Scan for the cell matching the given text and deliver its (X, Y) coordinate at center. 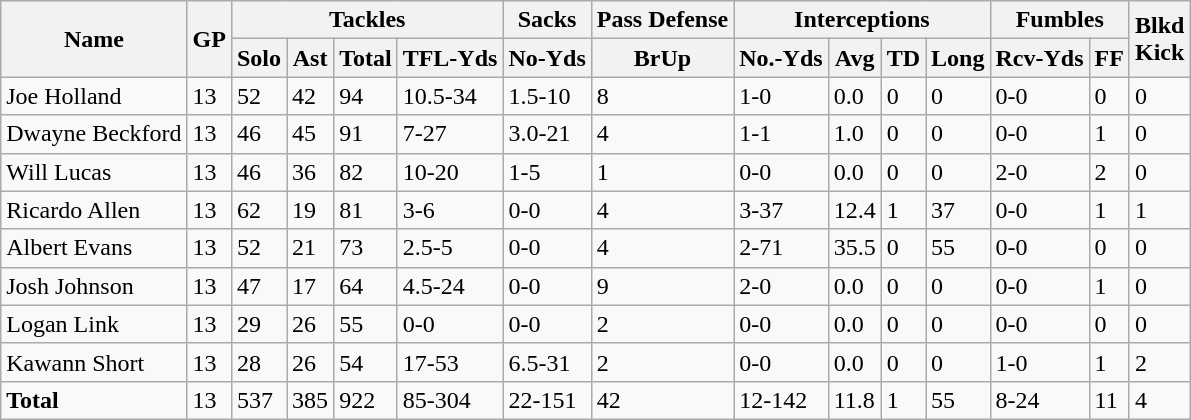
Interceptions (862, 20)
Long (958, 58)
1.0 (854, 134)
12.4 (854, 210)
3-37 (781, 210)
Josh Johnson (94, 286)
TFL-Yds (450, 58)
54 (366, 362)
385 (310, 400)
537 (258, 400)
4.5-24 (450, 286)
64 (366, 286)
10.5-34 (450, 96)
85-304 (450, 400)
9 (662, 286)
19 (310, 210)
Ricardo Allen (94, 210)
12-142 (781, 400)
8 (662, 96)
21 (310, 248)
17-53 (450, 362)
Rcv-Yds (1040, 58)
73 (366, 248)
Name (94, 39)
82 (366, 172)
62 (258, 210)
Ast (310, 58)
BlkdKick (1159, 39)
8-24 (1040, 400)
10-20 (450, 172)
11 (1109, 400)
2-71 (781, 248)
6.5-31 (547, 362)
TD (903, 58)
FF (1109, 58)
Will Lucas (94, 172)
Logan Link (94, 324)
47 (258, 286)
1.5-10 (547, 96)
922 (366, 400)
Joe Holland (94, 96)
1-1 (781, 134)
Albert Evans (94, 248)
2.5-5 (450, 248)
Tackles (366, 20)
35.5 (854, 248)
No-Yds (547, 58)
Kawann Short (94, 362)
81 (366, 210)
36 (310, 172)
Dwayne Beckford (94, 134)
94 (366, 96)
Sacks (547, 20)
GP (209, 39)
29 (258, 324)
17 (310, 286)
28 (258, 362)
91 (366, 134)
3.0-21 (547, 134)
Fumbles (1060, 20)
No.-Yds (781, 58)
BrUp (662, 58)
1-5 (547, 172)
22-151 (547, 400)
Pass Defense (662, 20)
11.8 (854, 400)
7-27 (450, 134)
Avg (854, 58)
3-6 (450, 210)
45 (310, 134)
Solo (258, 58)
37 (958, 210)
